Return (X, Y) of the center of cell containing provided text 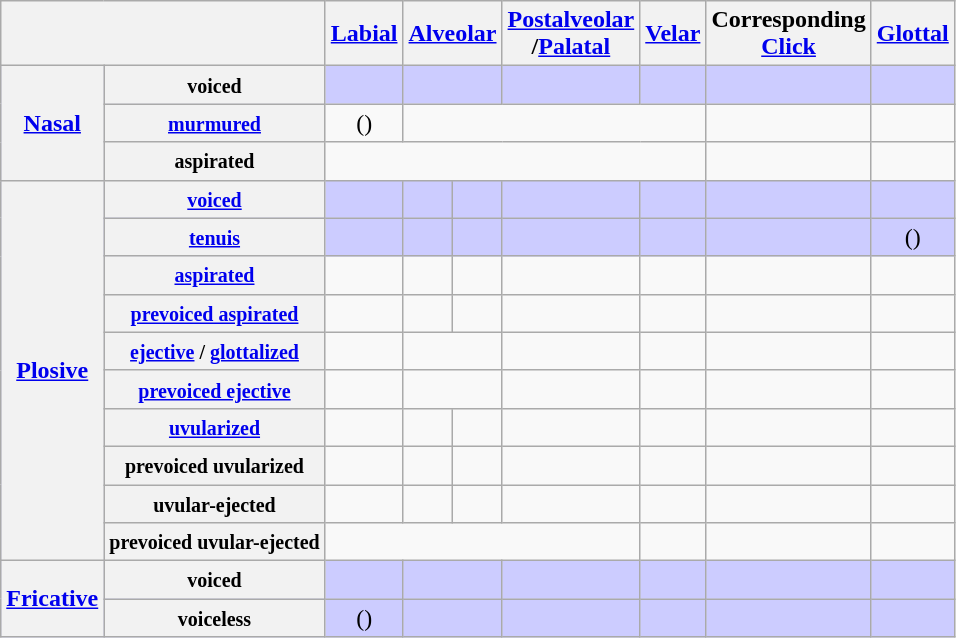
ejective / glottalized (214, 351)
murmured (214, 123)
Alveolar (452, 34)
voiceless (214, 618)
Nasal (52, 123)
Velar (673, 34)
prevoiced uvularized (214, 465)
Fricative (52, 599)
Corresponding Click (788, 34)
Glottal (912, 34)
uvular-ejected (214, 503)
tenuis (214, 237)
prevoiced aspirated (214, 313)
uvularized (214, 427)
prevoiced uvular-ejected (214, 542)
Plosive (52, 370)
prevoiced ejective (214, 389)
Labial (364, 34)
Postalveolar/Palatal (571, 34)
